Pinpoint the cell where the given text exists, returning its (x, y) midpoint coordinate. 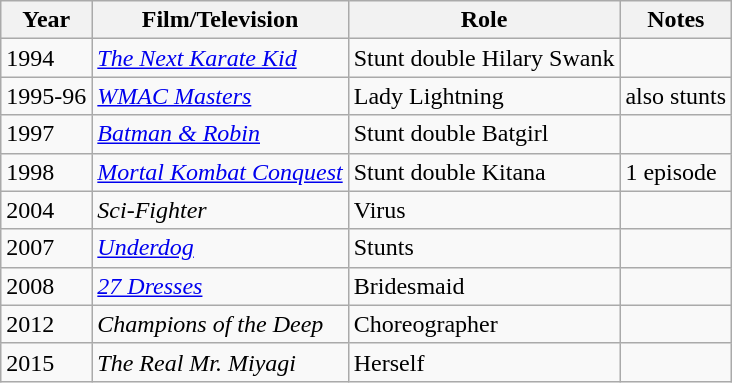
Stunt double Batgirl (484, 134)
1998 (46, 172)
Champions of the Deep (220, 324)
1 episode (676, 172)
Choreographer (484, 324)
2008 (46, 286)
2012 (46, 324)
Role (484, 20)
1994 (46, 58)
Bridesmaid (484, 286)
Sci-Fighter (220, 210)
Batman & Robin (220, 134)
also stunts (676, 96)
Herself (484, 362)
Year (46, 20)
1997 (46, 134)
Stunt double Hilary Swank (484, 58)
2004 (46, 210)
Virus (484, 210)
Mortal Kombat Conquest (220, 172)
2015 (46, 362)
Notes (676, 20)
1995-96 (46, 96)
2007 (46, 248)
Stunt double Kitana (484, 172)
The Next Karate Kid (220, 58)
Stunts (484, 248)
WMAC Masters (220, 96)
The Real Mr. Miyagi (220, 362)
Film/Television (220, 20)
27 Dresses (220, 286)
Underdog (220, 248)
Lady Lightning (484, 96)
